Extract the [x, y] coordinate from the center of the cell holding the provided text.  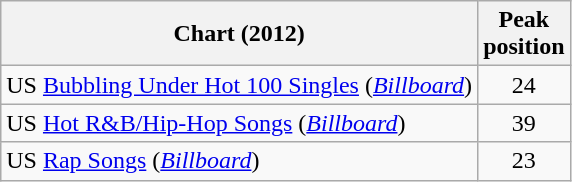
US Hot R&B/Hip-Hop Songs (Billboard) [240, 123]
US Rap Songs (Billboard) [240, 161]
23 [524, 161]
24 [524, 85]
Chart (2012) [240, 34]
Peakposition [524, 34]
US Bubbling Under Hot 100 Singles (Billboard) [240, 85]
39 [524, 123]
